Return (x, y) of the center of cell containing provided text 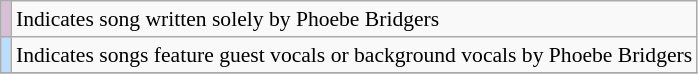
Indicates songs feature guest vocals or background vocals by Phoebe Bridgers (354, 55)
Indicates song written solely by Phoebe Bridgers (354, 19)
